Return the [X, Y] coordinate for the center point of the cell that contains the specified text.  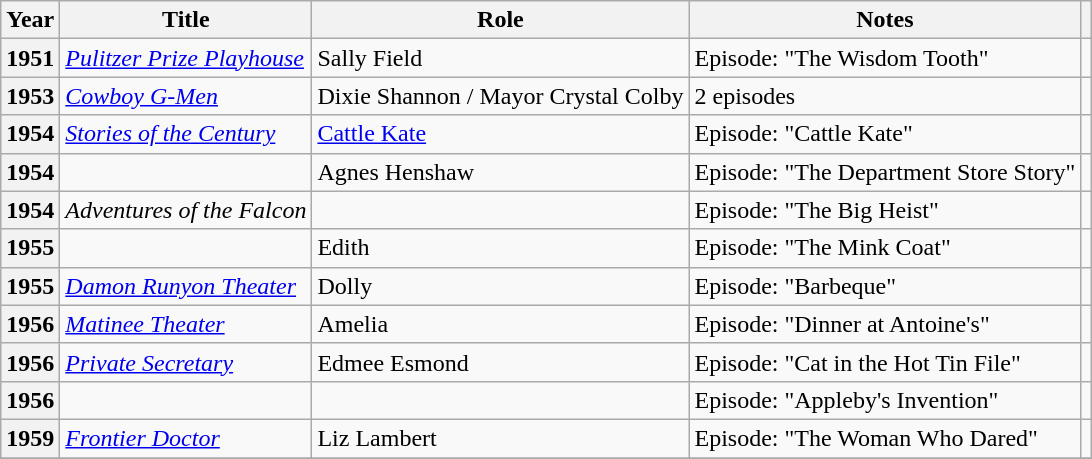
Role [500, 20]
1951 [30, 58]
Adventures of the Falcon [186, 210]
Stories of the Century [186, 134]
Episode: "The Wisdom Tooth" [885, 58]
Matinee Theater [186, 324]
1959 [30, 438]
Episode: "Appleby's Invention" [885, 400]
Episode: "The Department Store Story" [885, 172]
Cowboy G-Men [186, 96]
Episode: "The Big Heist" [885, 210]
Agnes Henshaw [500, 172]
Episode: "Dinner at Antoine's" [885, 324]
Episode: "Barbeque" [885, 286]
Episode: "The Mink Coat" [885, 248]
Title [186, 20]
Dixie Shannon / Mayor Crystal Colby [500, 96]
Cattle Kate [500, 134]
2 episodes [885, 96]
Edmee Esmond [500, 362]
Dolly [500, 286]
Liz Lambert [500, 438]
Frontier Doctor [186, 438]
Notes [885, 20]
Episode: "Cat in the Hot Tin File" [885, 362]
Sally Field [500, 58]
Year [30, 20]
Damon Runyon Theater [186, 286]
Pulitzer Prize Playhouse [186, 58]
Episode: "The Woman Who Dared" [885, 438]
Amelia [500, 324]
Private Secretary [186, 362]
Episode: "Cattle Kate" [885, 134]
1953 [30, 96]
Edith [500, 248]
